Scan for the cell matching the given text and deliver its [x, y] coordinate at center. 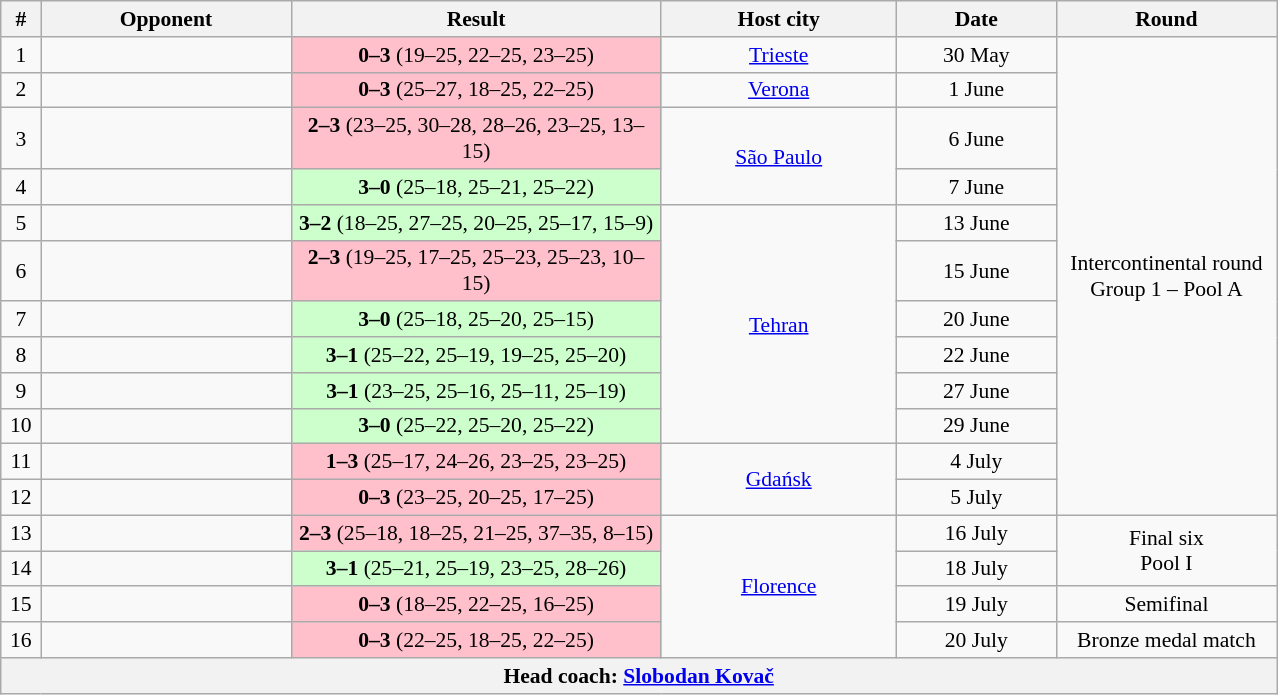
13 June [976, 223]
Intercontinental roundGroup 1 – Pool A [1166, 276]
1 June [976, 90]
12 [21, 498]
3–0 (25–18, 25–21, 25–22) [476, 187]
Trieste [778, 55]
2–3 (23–25, 30–28, 28–26, 23–25, 13–15) [476, 138]
22 June [976, 355]
3–1 (23–25, 25–16, 25–11, 25–19) [476, 391]
0–3 (18–25, 22–25, 16–25) [476, 605]
3–0 (25–18, 25–20, 25–15) [476, 320]
Head coach: Slobodan Kovač [639, 676]
1 [21, 55]
13 [21, 533]
20 July [976, 640]
Bronze medal match [1166, 640]
0–3 (23–25, 20–25, 17–25) [476, 498]
Round [1166, 19]
3 [21, 138]
20 June [976, 320]
11 [21, 462]
6 [21, 270]
1–3 (25–17, 24–26, 23–25, 23–25) [476, 462]
2 [21, 90]
Verona [778, 90]
0–3 (25–27, 18–25, 22–25) [476, 90]
5 July [976, 498]
7 June [976, 187]
7 [21, 320]
3–2 (18–25, 27–25, 20–25, 25–17, 15–9) [476, 223]
Opponent [166, 19]
Florence [778, 586]
8 [21, 355]
4 [21, 187]
São Paulo [778, 156]
9 [21, 391]
2–3 (19–25, 17–25, 25–23, 25–23, 10–15) [476, 270]
19 July [976, 605]
4 July [976, 462]
3–1 (25–22, 25–19, 19–25, 25–20) [476, 355]
# [21, 19]
Date [976, 19]
15 [21, 605]
Tehran [778, 324]
0–3 (22–25, 18–25, 22–25) [476, 640]
3–0 (25–22, 25–20, 25–22) [476, 426]
18 July [976, 569]
10 [21, 426]
Final sixPool I [1166, 550]
30 May [976, 55]
16 [21, 640]
2–3 (25–18, 18–25, 21–25, 37–35, 8–15) [476, 533]
5 [21, 223]
29 June [976, 426]
16 July [976, 533]
15 June [976, 270]
14 [21, 569]
Host city [778, 19]
6 June [976, 138]
Result [476, 19]
27 June [976, 391]
Semifinal [1166, 605]
3–1 (25–21, 25–19, 23–25, 28–26) [476, 569]
Gdańsk [778, 480]
0–3 (19–25, 22–25, 23–25) [476, 55]
